Detect which cell encompasses the target text, then output its [x, y] center coordinate. 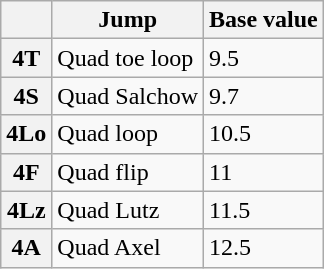
9.7 [264, 96]
4Lo [26, 134]
Base value [264, 20]
Quad flip [128, 172]
Quad Salchow [128, 96]
Quad toe loop [128, 58]
Quad Lutz [128, 210]
11 [264, 172]
4F [26, 172]
Jump [128, 20]
Quad loop [128, 134]
9.5 [264, 58]
4S [26, 96]
4Lz [26, 210]
11.5 [264, 210]
10.5 [264, 134]
4A [26, 248]
Quad Axel [128, 248]
12.5 [264, 248]
4T [26, 58]
